Determine the [X, Y] coordinate at the center of the cell enclosing the given text.  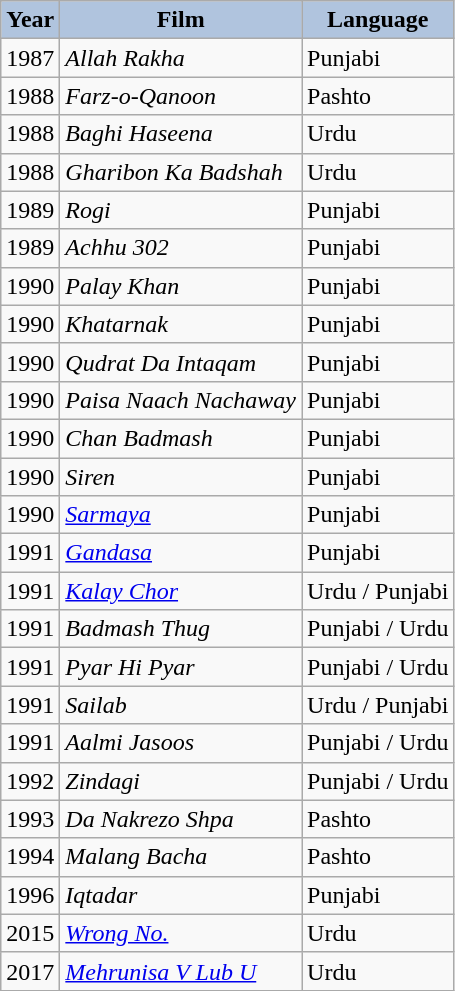
Sailab [181, 705]
2017 [30, 971]
Film [181, 20]
Aalmi Jasoos [181, 743]
Badmash Thug [181, 629]
1996 [30, 895]
Gharibon Ka Badshah [181, 172]
Achhu 302 [181, 248]
1993 [30, 819]
Qudrat Da Intaqam [181, 362]
Year [30, 20]
Mehrunisa V Lub U [181, 971]
Rogi [181, 210]
Paisa Naach Nachaway [181, 400]
Sarmaya [181, 515]
1994 [30, 857]
Wrong No. [181, 933]
Allah Rakha [181, 58]
Kalay Chor [181, 591]
Gandasa [181, 553]
Da Nakrezo Shpa [181, 819]
Siren [181, 477]
Baghi Haseena [181, 134]
Chan Badmash [181, 438]
1987 [30, 58]
Language [378, 20]
Zindagi [181, 781]
Iqtadar [181, 895]
2015 [30, 933]
Farz-o-Qanoon [181, 96]
Pyar Hi Pyar [181, 667]
Palay Khan [181, 286]
Malang Bacha [181, 857]
Khatarnak [181, 324]
1992 [30, 781]
